Pinpoint the cell where the given text exists, returning its [X, Y] midpoint coordinate. 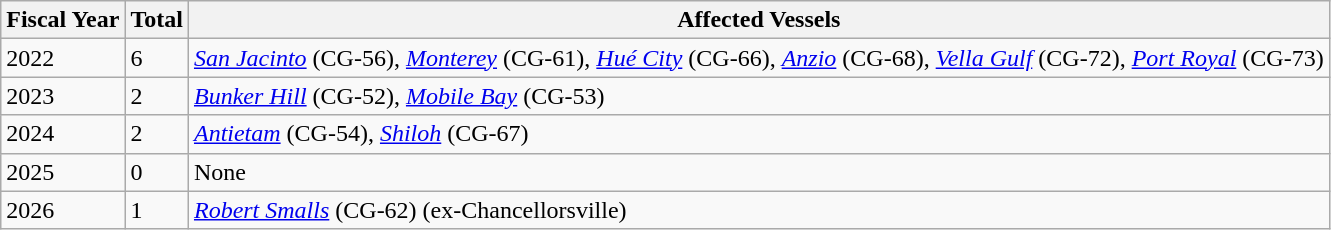
2026 [63, 210]
6 [157, 58]
2025 [63, 172]
Bunker Hill (CG-52), Mobile Bay (CG-53) [758, 96]
2024 [63, 134]
Affected Vessels [758, 20]
1 [157, 210]
San Jacinto (CG-56), Monterey (CG-61), Hué City (CG-66), Anzio (CG-68), Vella Gulf (CG-72), Port Royal (CG-73) [758, 58]
2022 [63, 58]
0 [157, 172]
Robert Smalls (CG-62) (ex-Chancellorsville) [758, 210]
Total [157, 20]
Fiscal Year [63, 20]
None [758, 172]
Antietam (CG-54), Shiloh (CG-67) [758, 134]
2023 [63, 96]
